Return (X, Y) of the center of cell containing provided text 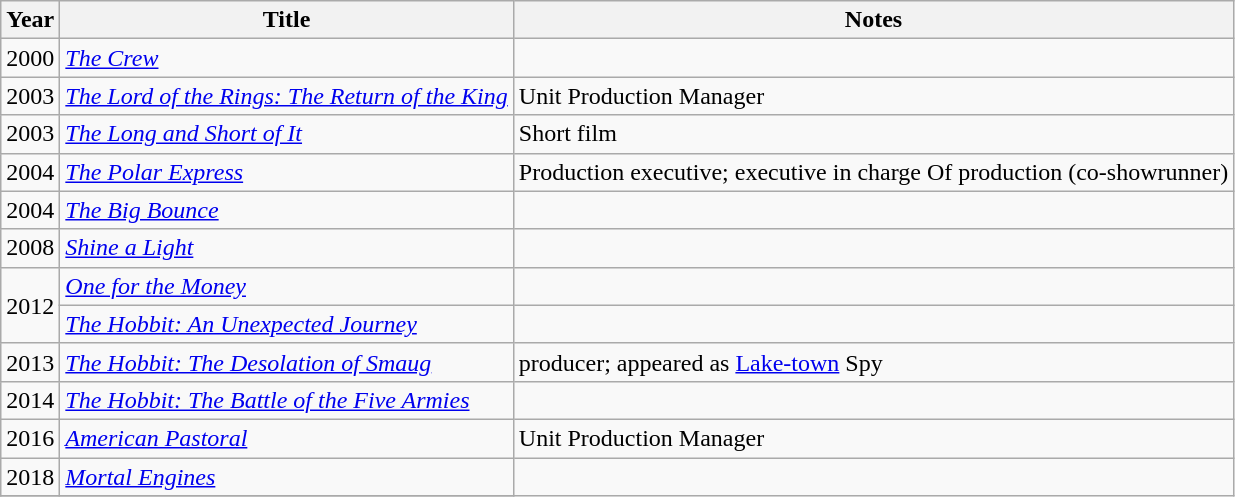
2000 (30, 58)
2016 (30, 438)
Short film (873, 134)
Shine a Light (286, 248)
The Long and Short of It (286, 134)
Year (30, 20)
The Hobbit: The Desolation of Smaug (286, 362)
The Lord of the Rings: The Return of the King (286, 96)
The Crew (286, 58)
The Big Bounce (286, 210)
Title (286, 20)
2012 (30, 305)
producer; appeared as Lake-town Spy (873, 362)
2018 (30, 477)
American Pastoral (286, 438)
The Hobbit: An Unexpected Journey (286, 324)
The Hobbit: The Battle of the Five Armies (286, 400)
Mortal Engines (286, 477)
2014 (30, 400)
Notes (873, 20)
2008 (30, 248)
Production executive; executive in charge Of production (co-showrunner) (873, 172)
One for the Money (286, 286)
The Polar Express (286, 172)
2013 (30, 362)
